Capture the cell that displays the provided text and extract its [x, y] central coordinate. 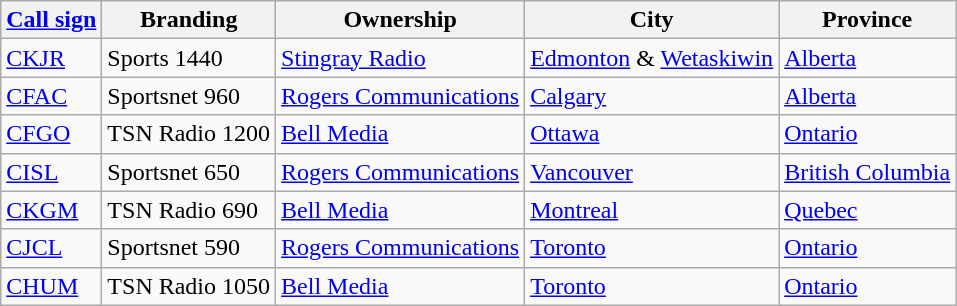
CJCL [52, 248]
CKJR [52, 58]
Calgary [652, 96]
Province [868, 20]
Ottawa [652, 134]
CFGO [52, 134]
CKGM [52, 210]
City [652, 20]
TSN Radio 1200 [189, 134]
Stingray Radio [400, 58]
Branding [189, 20]
Sports 1440 [189, 58]
CISL [52, 172]
Sportsnet 590 [189, 248]
CFAC [52, 96]
Ownership [400, 20]
Call sign [52, 20]
Sportsnet 960 [189, 96]
TSN Radio 690 [189, 210]
Montreal [652, 210]
Edmonton & Wetaskiwin [652, 58]
TSN Radio 1050 [189, 286]
Vancouver [652, 172]
Quebec [868, 210]
British Columbia [868, 172]
CHUM [52, 286]
Sportsnet 650 [189, 172]
